Scan for the cell matching the given text and deliver its (x, y) coordinate at center. 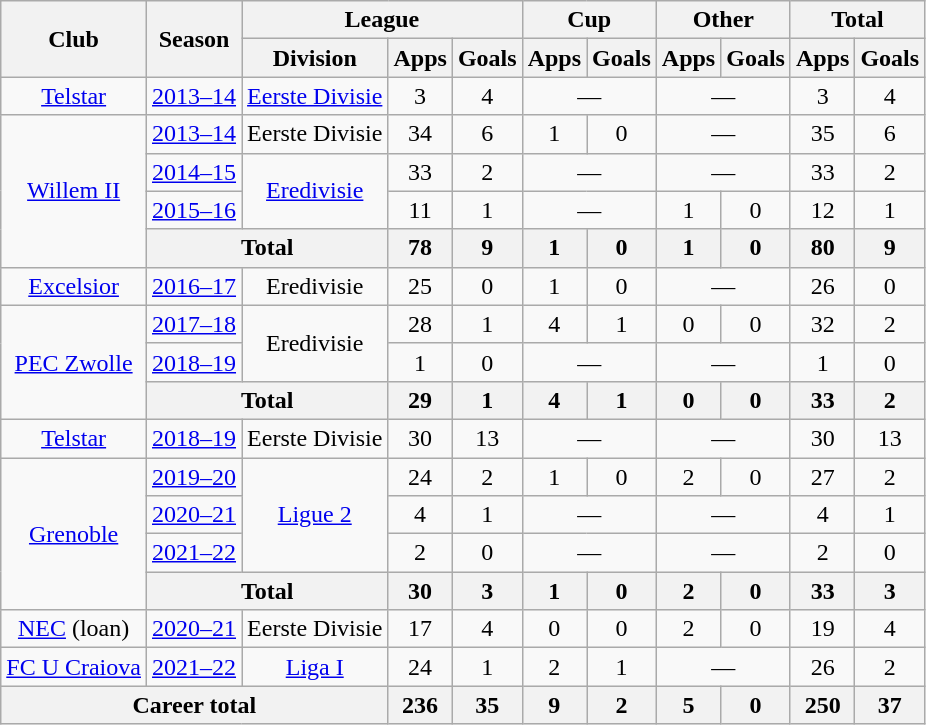
32 (822, 324)
Ligue 2 (315, 515)
FC U Craiova (74, 667)
5 (688, 705)
78 (420, 248)
Willem II (74, 191)
Other (723, 20)
Division (315, 58)
27 (822, 477)
25 (420, 286)
NEC (loan) (74, 629)
34 (420, 134)
250 (822, 705)
2015–16 (194, 210)
28 (420, 324)
2014–15 (194, 172)
Grenoble (74, 534)
19 (822, 629)
Excelsior (74, 286)
Season (194, 39)
80 (822, 248)
29 (420, 400)
2016–17 (194, 286)
PEC Zwolle (74, 362)
Career total (194, 705)
2017–18 (194, 324)
League (382, 20)
Cup (589, 20)
236 (420, 705)
12 (822, 210)
Club (74, 39)
2019–20 (194, 477)
11 (420, 210)
17 (420, 629)
37 (890, 705)
Liga I (315, 667)
